Provide the (x, y) coordinate of the cell's center where the given text is located.  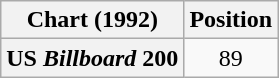
Chart (1992) (92, 20)
Position (231, 20)
89 (231, 58)
US Billboard 200 (92, 58)
